Scan for the cell matching the given text and deliver its [X, Y] coordinate at center. 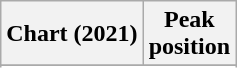
Chart (2021) [72, 34]
Peakposition [189, 34]
